Capture the cell that displays the provided text and extract its (x, y) central coordinate. 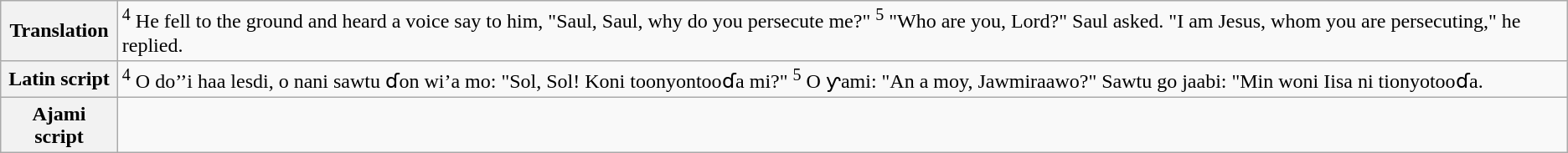
Ajami script (59, 125)
Latin script (59, 79)
Translation (59, 31)
